Output the (x, y) coordinate of the center of the cell containing the given text.  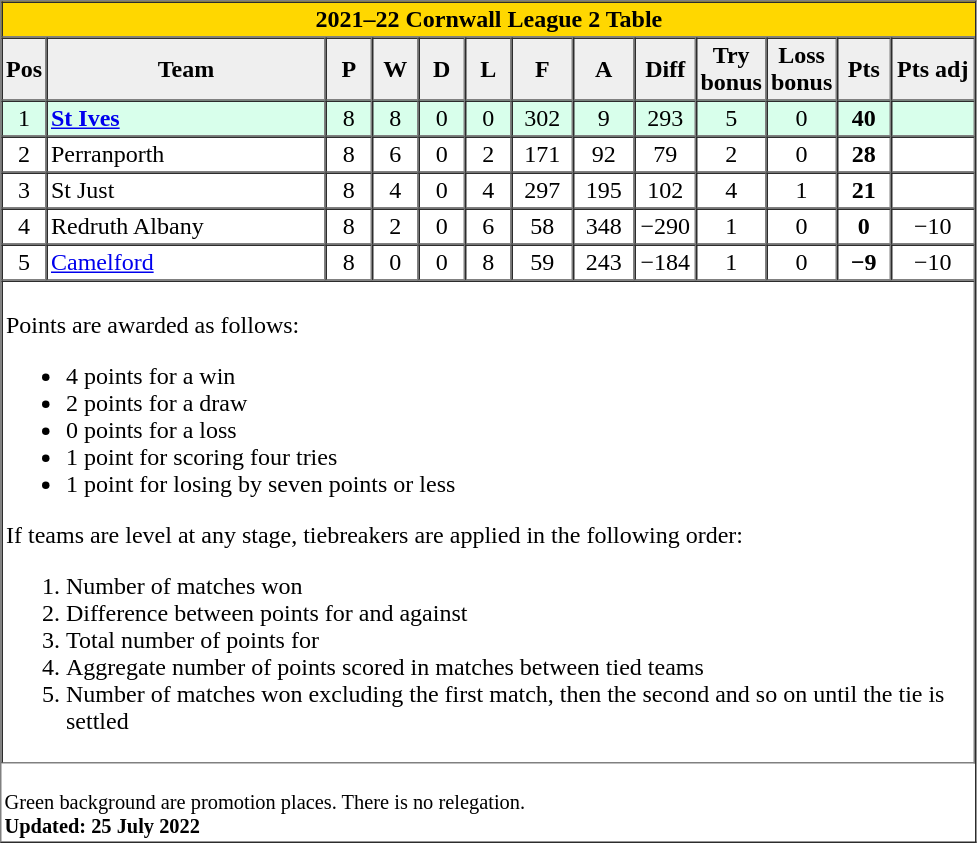
243 (604, 262)
L (488, 70)
2021–22 Cornwall League 2 Table (488, 20)
171 (543, 154)
297 (543, 190)
Try bonus (731, 70)
Pos (24, 70)
Perranporth (186, 154)
Pts adj (933, 70)
−290 (665, 226)
Camelford (186, 262)
W (395, 70)
St Ives (186, 118)
28 (864, 154)
Green background are promotion places. There is no relegation. Updated: 25 July 2022 (488, 803)
Pts (864, 70)
−9 (864, 262)
92 (604, 154)
102 (665, 190)
Diff (665, 70)
F (543, 70)
348 (604, 226)
58 (543, 226)
3 (24, 190)
9 (604, 118)
St Just (186, 190)
59 (543, 262)
Redruth Albany (186, 226)
21 (864, 190)
293 (665, 118)
Loss bonus (801, 70)
79 (665, 154)
Team (186, 70)
−184 (665, 262)
195 (604, 190)
40 (864, 118)
D (441, 70)
P (349, 70)
A (604, 70)
302 (543, 118)
